Scan for the cell matching the given text and deliver its [X, Y] coordinate at center. 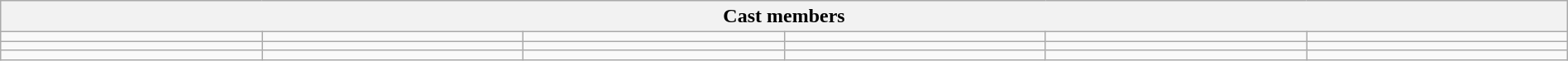
Cast members [784, 16]
